Provide the [x, y] coordinate of the cell's center where the given text is located.  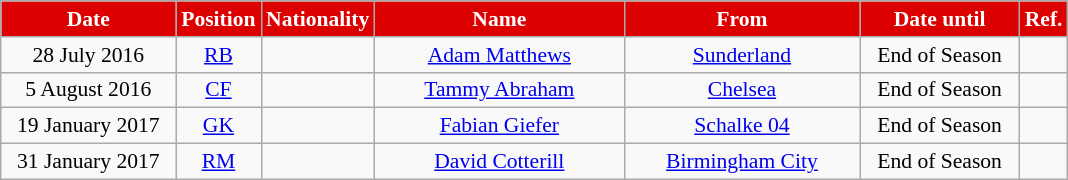
CF [218, 90]
Date until [940, 19]
Tammy Abraham [499, 90]
19 January 2017 [88, 126]
RM [218, 162]
David Cotterill [499, 162]
Nationality [318, 19]
RB [218, 55]
Date [88, 19]
Birmingham City [742, 162]
Chelsea [742, 90]
31 January 2017 [88, 162]
Sunderland [742, 55]
28 July 2016 [88, 55]
Position [218, 19]
GK [218, 126]
Name [499, 19]
Ref. [1044, 19]
Schalke 04 [742, 126]
From [742, 19]
Fabian Giefer [499, 126]
5 August 2016 [88, 90]
Adam Matthews [499, 55]
